Locate the cell with the specified text and output its (X, Y) center coordinate. 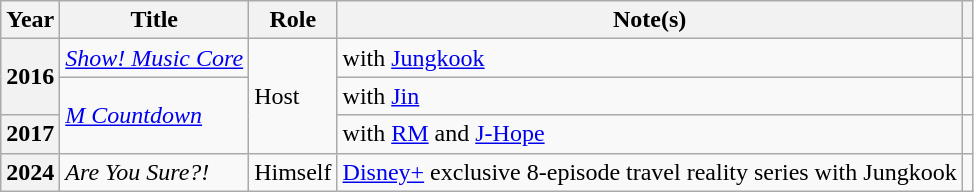
Role (293, 20)
M Countdown (154, 115)
Are You Sure?! (154, 172)
Show! Music Core (154, 58)
Title (154, 20)
2016 (30, 77)
2024 (30, 172)
Disney+ exclusive 8-episode travel reality series with Jungkook (650, 172)
Himself (293, 172)
with RM and J-Hope (650, 134)
Year (30, 20)
with Jungkook (650, 58)
with Jin (650, 96)
Note(s) (650, 20)
Host (293, 96)
2017 (30, 134)
